Search for the cell housing the specified text and yield its [X, Y] center coordinate. 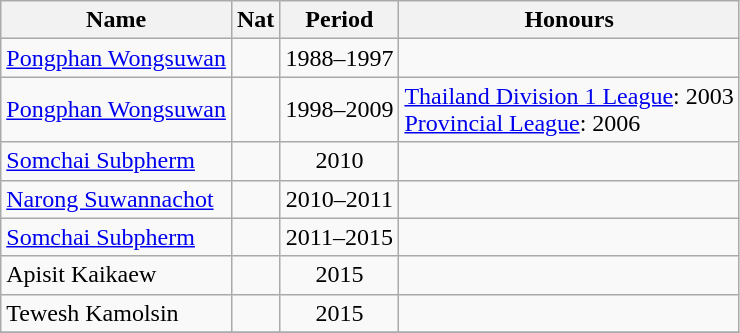
Tewesh Kamolsin [116, 313]
Narong Suwannachot [116, 199]
Nat [255, 20]
Honours [569, 20]
Apisit Kaikaew [116, 275]
Period [340, 20]
Name [116, 20]
Thailand Division 1 League: 2003Provincial League: 2006 [569, 110]
2011–2015 [340, 237]
1998–2009 [340, 110]
2010–2011 [340, 199]
1988–1997 [340, 58]
2010 [340, 161]
